From the cell containing the given text, extract its center point as [X, Y] coordinate. 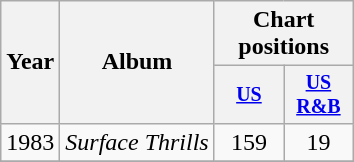
US [248, 94]
Year [30, 62]
159 [248, 142]
19 [318, 142]
USR&B [318, 94]
Album [137, 62]
1983 [30, 142]
Chart positions [284, 34]
Surface Thrills [137, 142]
